Identify which cell holds the provided text, then report its (X, Y) central coordinate. 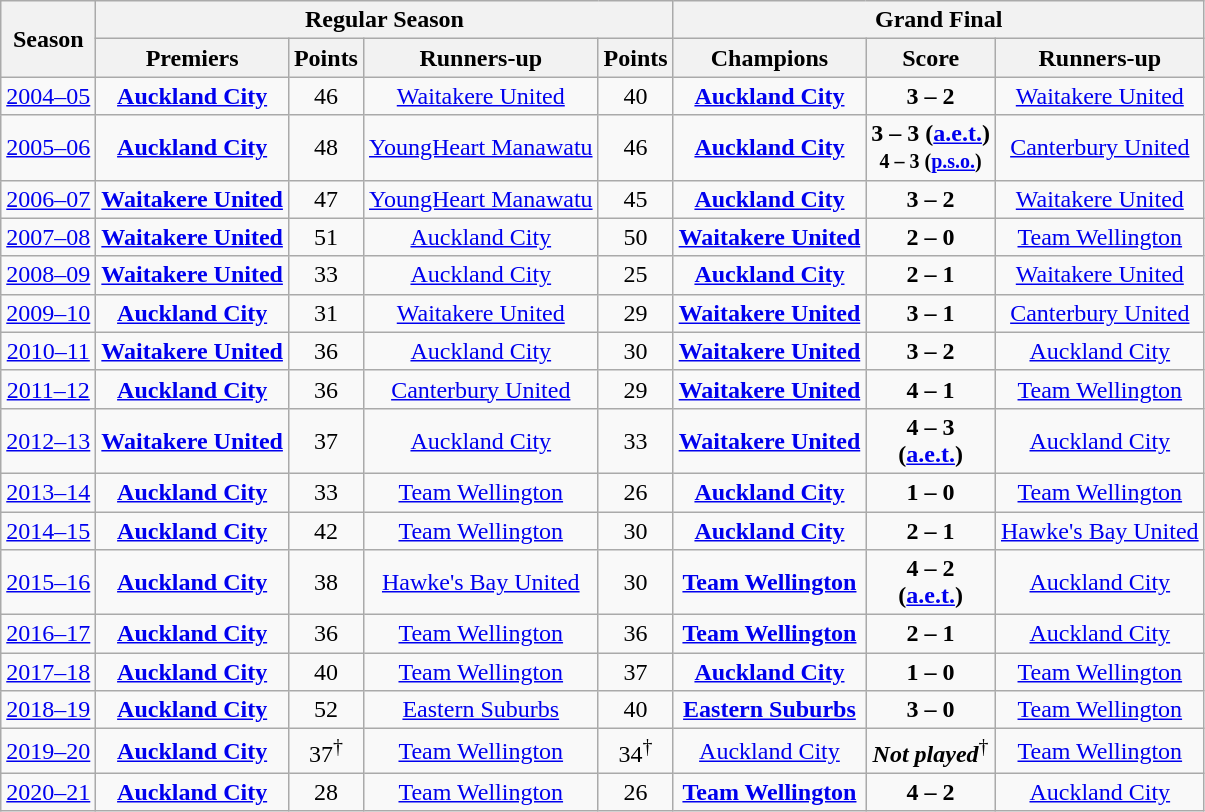
34† (636, 752)
2006–07 (48, 199)
Premiers (192, 58)
2009–10 (48, 313)
2004–05 (48, 96)
2014–15 (48, 531)
25 (636, 275)
4 – 2 (931, 792)
28 (326, 792)
Champions (770, 58)
Grand Final (938, 20)
2012–13 (48, 440)
Regular Season (384, 20)
2016–17 (48, 634)
48 (326, 148)
51 (326, 237)
2018–19 (48, 710)
Season (48, 39)
2007–08 (48, 237)
47 (326, 199)
3 – 0 (931, 710)
2005–06 (48, 148)
38 (326, 582)
3 – 1 (931, 313)
2020–21 (48, 792)
4 – 3(a.e.t.) (931, 440)
50 (636, 237)
2008–09 (48, 275)
Not played† (931, 752)
37† (326, 752)
2013–14 (48, 492)
2017–18 (48, 672)
2015–16 (48, 582)
2011–12 (48, 389)
42 (326, 531)
4 – 1 (931, 389)
2010–11 (48, 351)
45 (636, 199)
Score (931, 58)
2019–20 (48, 752)
3 – 3 (a.e.t.)4 – 3 (p.s.o.) (931, 148)
4 – 2(a.e.t.) (931, 582)
2 – 0 (931, 237)
52 (326, 710)
31 (326, 313)
